For the text-containing cell, return its midpoint in [X, Y] coordinate format. 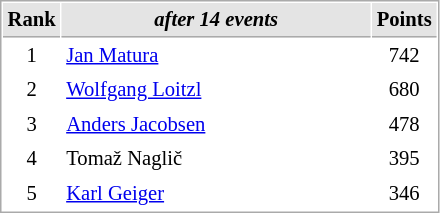
346 [404, 194]
after 14 events [216, 20]
5 [32, 194]
680 [404, 90]
Wolfgang Loitzl [216, 90]
Karl Geiger [216, 194]
1 [32, 56]
742 [404, 56]
395 [404, 158]
Anders Jacobsen [216, 124]
3 [32, 124]
2 [32, 90]
Jan Matura [216, 56]
Points [404, 20]
478 [404, 124]
Rank [32, 20]
Tomaž Naglič [216, 158]
4 [32, 158]
